Return [X, Y] of the center of cell containing provided text 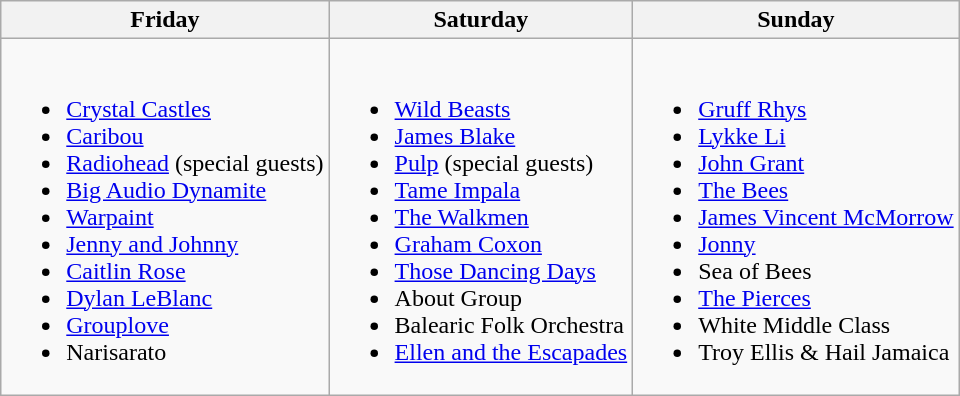
Friday [165, 20]
Crystal CastlesCaribouRadiohead (special guests)Big Audio DynamiteWarpaintJenny and JohnnyCaitlin RoseDylan LeBlancGrouploveNarisarato [165, 217]
Saturday [481, 20]
Gruff RhysLykke LiJohn GrantThe BeesJames Vincent McMorrowJonnySea of BeesThe PiercesWhite Middle ClassTroy Ellis & Hail Jamaica [796, 217]
Sunday [796, 20]
